Locate the cell with the specified text and output its (x, y) center coordinate. 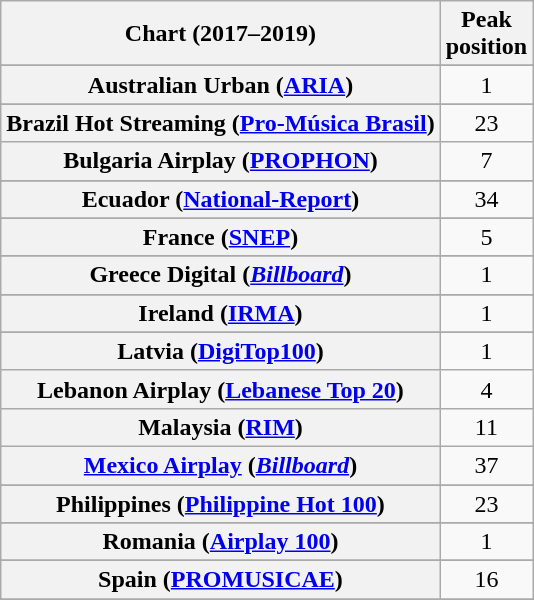
37 (486, 465)
Spain (PROMUSICAE) (220, 580)
Ireland (IRMA) (220, 313)
Australian Urban (ARIA) (220, 85)
Ecuador (National-Report) (220, 199)
Peak position (486, 34)
Bulgaria Airplay (PROPHON) (220, 161)
16 (486, 580)
Philippines (Philippine Hot 100) (220, 503)
5 (486, 237)
Lebanon Airplay (Lebanese Top 20) (220, 389)
Chart (2017–2019) (220, 34)
4 (486, 389)
Mexico Airplay (Billboard) (220, 465)
11 (486, 427)
Romania (Airplay 100) (220, 542)
Malaysia (RIM) (220, 427)
Latvia (DigiTop100) (220, 351)
Brazil Hot Streaming (Pro-Música Brasil) (220, 123)
34 (486, 199)
7 (486, 161)
Greece Digital (Billboard) (220, 275)
France (SNEP) (220, 237)
